Output the (X, Y) coordinate of the center of the cell containing the given text.  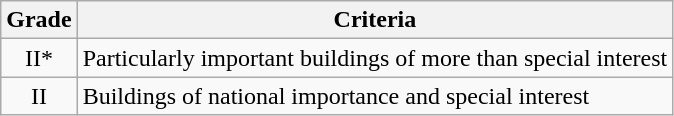
Buildings of national importance and special interest (375, 96)
Criteria (375, 20)
II (39, 96)
II* (39, 58)
Grade (39, 20)
Particularly important buildings of more than special interest (375, 58)
